Locate the cell with the specified text and output its [X, Y] center coordinate. 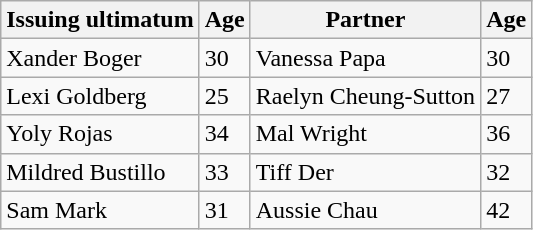
Aussie Chau [365, 210]
Lexi Goldberg [100, 96]
42 [506, 210]
Issuing ultimatum [100, 20]
27 [506, 96]
Xander Boger [100, 58]
Sam Mark [100, 210]
Tiff Der [365, 172]
Mal Wright [365, 134]
34 [224, 134]
Partner [365, 20]
36 [506, 134]
31 [224, 210]
33 [224, 172]
Vanessa Papa [365, 58]
Yoly Rojas [100, 134]
Raelyn Cheung-Sutton [365, 96]
25 [224, 96]
32 [506, 172]
Mildred Bustillo [100, 172]
